Find where the given text appears and provide that cell's center as (X, Y) coordinate. 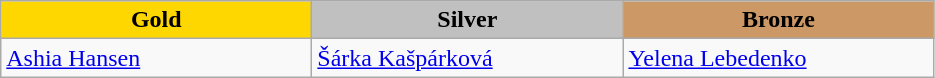
Gold (156, 20)
Bronze (778, 20)
Yelena Lebedenko (778, 58)
Šárka Kašpárková (468, 58)
Silver (468, 20)
Ashia Hansen (156, 58)
